From the cell containing the given text, extract its center point as (X, Y) coordinate. 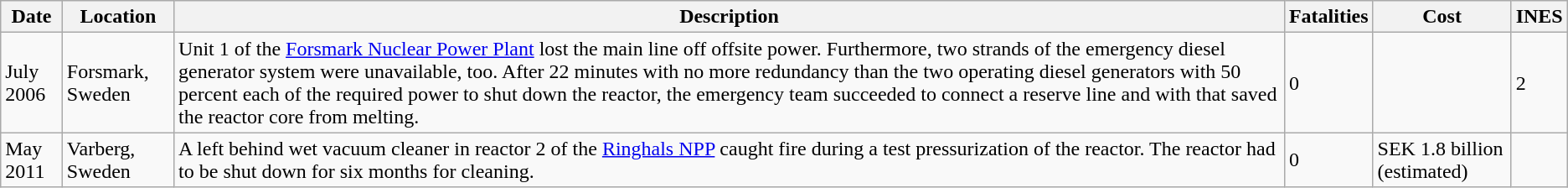
Location (117, 17)
Date (32, 17)
Varberg, Sweden (117, 159)
Forsmark, Sweden (117, 82)
May 2011 (32, 159)
2 (1540, 82)
Description (730, 17)
Fatalities (1328, 17)
July 2006 (32, 82)
SEK 1.8 billion (estimated) (1442, 159)
Cost (1442, 17)
INES (1540, 17)
